Find where the given text appears and provide that cell's center as [x, y] coordinate. 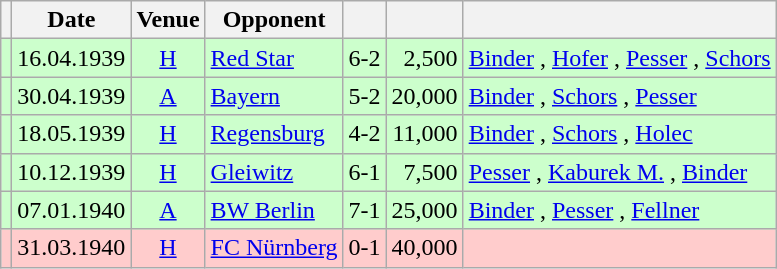
2,500 [424, 58]
16.04.1939 [72, 58]
Gleiwitz [274, 172]
Binder , Pesser , Fellner [620, 210]
20,000 [424, 96]
7,500 [424, 172]
Opponent [274, 20]
6-1 [364, 172]
31.03.1940 [72, 248]
Regensburg [274, 134]
25,000 [424, 210]
07.01.1940 [72, 210]
Venue [168, 20]
4-2 [364, 134]
Binder , Schors , Pesser [620, 96]
Date [72, 20]
10.12.1939 [72, 172]
40,000 [424, 248]
0-1 [364, 248]
Pesser , Kaburek M. , Binder [620, 172]
Binder , Schors , Holec [620, 134]
Bayern [274, 96]
6-2 [364, 58]
FC Nürnberg [274, 248]
Binder , Hofer , Pesser , Schors [620, 58]
7-1 [364, 210]
BW Berlin [274, 210]
Red Star [274, 58]
18.05.1939 [72, 134]
11,000 [424, 134]
5-2 [364, 96]
30.04.1939 [72, 96]
